Scan for the cell matching the given text and deliver its (x, y) coordinate at center. 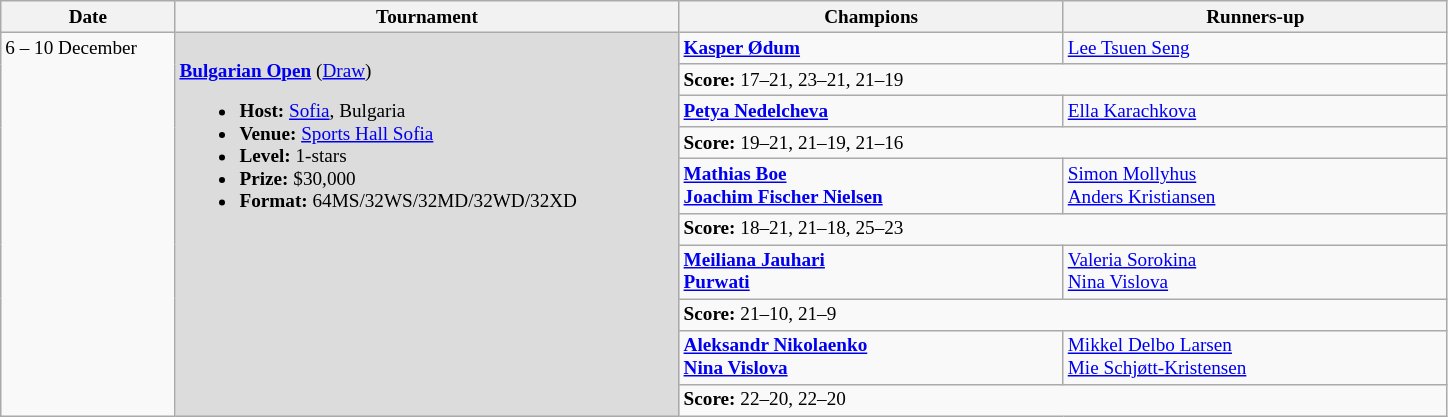
Score: 19–21, 21–19, 21–16 (1063, 143)
Lee Tsuen Seng (1255, 48)
Runners-up (1255, 17)
Simon Mollyhus Anders Kristiansen (1255, 186)
Score: 21–10, 21–9 (1063, 315)
Ella Karachkova (1255, 111)
Kasper Ødum (871, 48)
Valeria Sorokina Nina Vislova (1255, 272)
Mathias Boe Joachim Fischer Nielsen (871, 186)
Score: 17–21, 23–21, 21–19 (1063, 80)
Tournament (427, 17)
Score: 22–20, 22–20 (1063, 400)
Aleksandr Nikolaenko Nina Vislova (871, 357)
Bulgarian Open (Draw)Host: Sofia, BulgariaVenue: Sports Hall SofiaLevel: 1-starsPrize: $30,000Format: 64MS/32WS/32MD/32WD/32XD (427, 224)
Mikkel Delbo Larsen Mie Schjøtt-Kristensen (1255, 357)
Date (88, 17)
Score: 18–21, 21–18, 25–23 (1063, 229)
Petya Nedelcheva (871, 111)
Meiliana Jauhari Purwati (871, 272)
Champions (871, 17)
6 – 10 December (88, 224)
